From the cell containing the given text, extract its center point as (X, Y) coordinate. 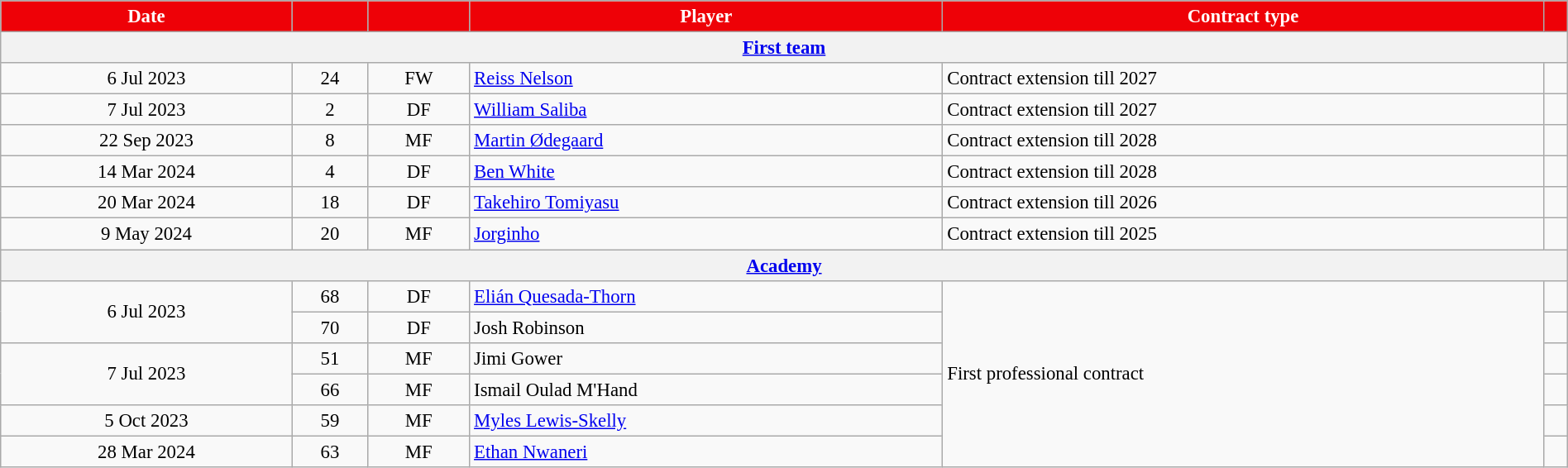
4 (330, 172)
Date (146, 17)
Jorginho (706, 234)
28 Mar 2024 (146, 451)
Contract extension till 2026 (1243, 203)
Takehiro Tomiyasu (706, 203)
Reiss Nelson (706, 79)
Contract extension till 2025 (1243, 234)
66 (330, 389)
9 May 2024 (146, 234)
8 (330, 141)
20 (330, 234)
Ethan Nwaneri (706, 451)
FW (418, 79)
Academy (784, 265)
70 (330, 327)
Ismail Oulad M'Hand (706, 389)
24 (330, 79)
First team (784, 48)
59 (330, 421)
Ben White (706, 172)
Martin Ødegaard (706, 141)
Jimi Gower (706, 358)
William Saliba (706, 110)
Myles Lewis-Skelly (706, 421)
68 (330, 296)
63 (330, 451)
Josh Robinson (706, 327)
20 Mar 2024 (146, 203)
Contract type (1243, 17)
5 Oct 2023 (146, 421)
First professional contract (1243, 374)
Elián Quesada-Thorn (706, 296)
22 Sep 2023 (146, 141)
Player (706, 17)
2 (330, 110)
14 Mar 2024 (146, 172)
18 (330, 203)
51 (330, 358)
